Output the [X, Y] coordinate of the center of the cell containing the given text.  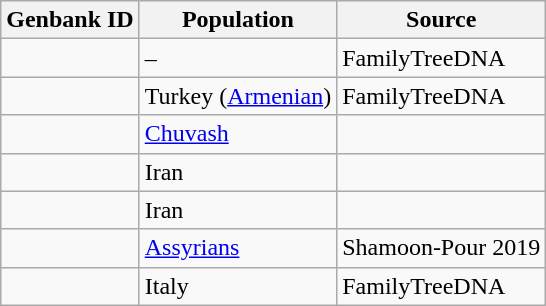
Shamoon-Pour 2019 [442, 248]
Genbank ID [70, 20]
Population [238, 20]
Chuvash [238, 134]
Source [442, 20]
– [238, 58]
Turkey (Armenian) [238, 96]
Italy [238, 286]
Assyrians [238, 248]
